Scan for the cell matching the given text and deliver its [X, Y] coordinate at center. 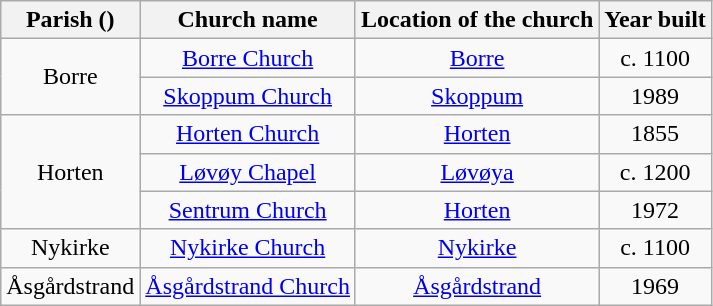
Horten Church [248, 134]
Nykirke Church [248, 248]
1972 [656, 210]
Sentrum Church [248, 210]
Løvøya [476, 172]
Åsgårdstrand Church [248, 286]
1855 [656, 134]
Skoppum [476, 96]
Parish () [70, 20]
Skoppum Church [248, 96]
1989 [656, 96]
Location of the church [476, 20]
Løvøy Chapel [248, 172]
1969 [656, 286]
Year built [656, 20]
Borre Church [248, 58]
Church name [248, 20]
c. 1200 [656, 172]
